Find where the given text appears and provide that cell's center as [x, y] coordinate. 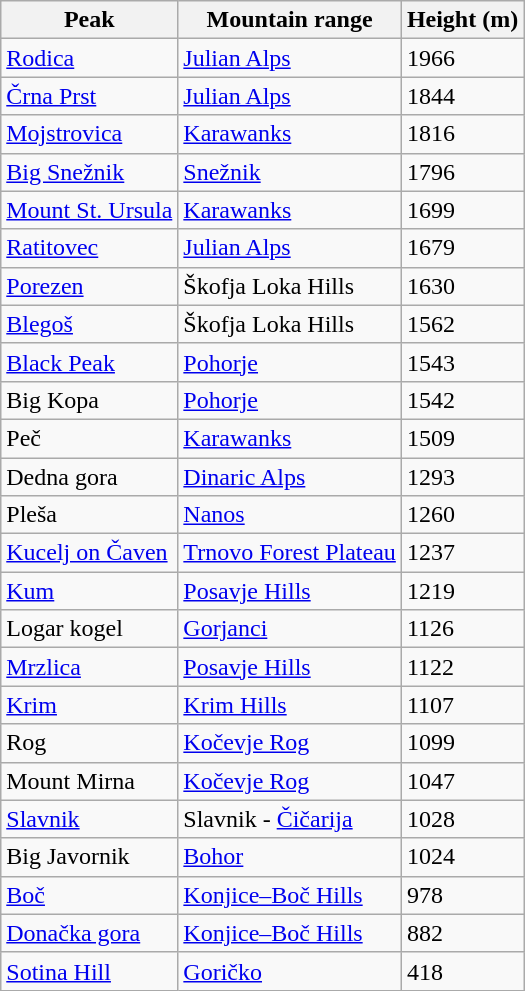
1047 [462, 781]
1966 [462, 58]
Donačka gora [90, 933]
978 [462, 895]
1542 [462, 400]
Height (m) [462, 20]
Black Peak [90, 362]
1260 [462, 515]
1543 [462, 362]
Mountain range [290, 20]
1679 [462, 248]
Snežnik [290, 172]
1816 [462, 134]
1126 [462, 629]
Boč [90, 895]
1562 [462, 324]
1099 [462, 743]
882 [462, 933]
Črna Prst [90, 96]
Sotina Hill [90, 971]
1844 [462, 96]
Porezen [90, 286]
1028 [462, 819]
Mount Mirna [90, 781]
Gorjanci [290, 629]
Krim Hills [290, 705]
Peak [90, 20]
Logar kogel [90, 629]
Bohor [290, 857]
1293 [462, 477]
Big Kopa [90, 400]
1024 [462, 857]
Trnovo Forest Plateau [290, 553]
Mrzlica [90, 667]
Ratitovec [90, 248]
1509 [462, 438]
Dinaric Alps [290, 477]
Blegoš [90, 324]
Slavnik [90, 819]
418 [462, 971]
1122 [462, 667]
Rog [90, 743]
1630 [462, 286]
Krim [90, 705]
1699 [462, 210]
Goričko [290, 971]
1796 [462, 172]
Pleša [90, 515]
Dedna gora [90, 477]
1219 [462, 591]
Mount St. Ursula [90, 210]
Rodica [90, 58]
Slavnik - Čičarija [290, 819]
Big Javornik [90, 857]
Kum [90, 591]
Mojstrovica [90, 134]
Kucelj on Čaven [90, 553]
Big Snežnik [90, 172]
1237 [462, 553]
Peč [90, 438]
Nanos [290, 515]
1107 [462, 705]
